Detect which cell encompasses the target text, then output its (X, Y) center coordinate. 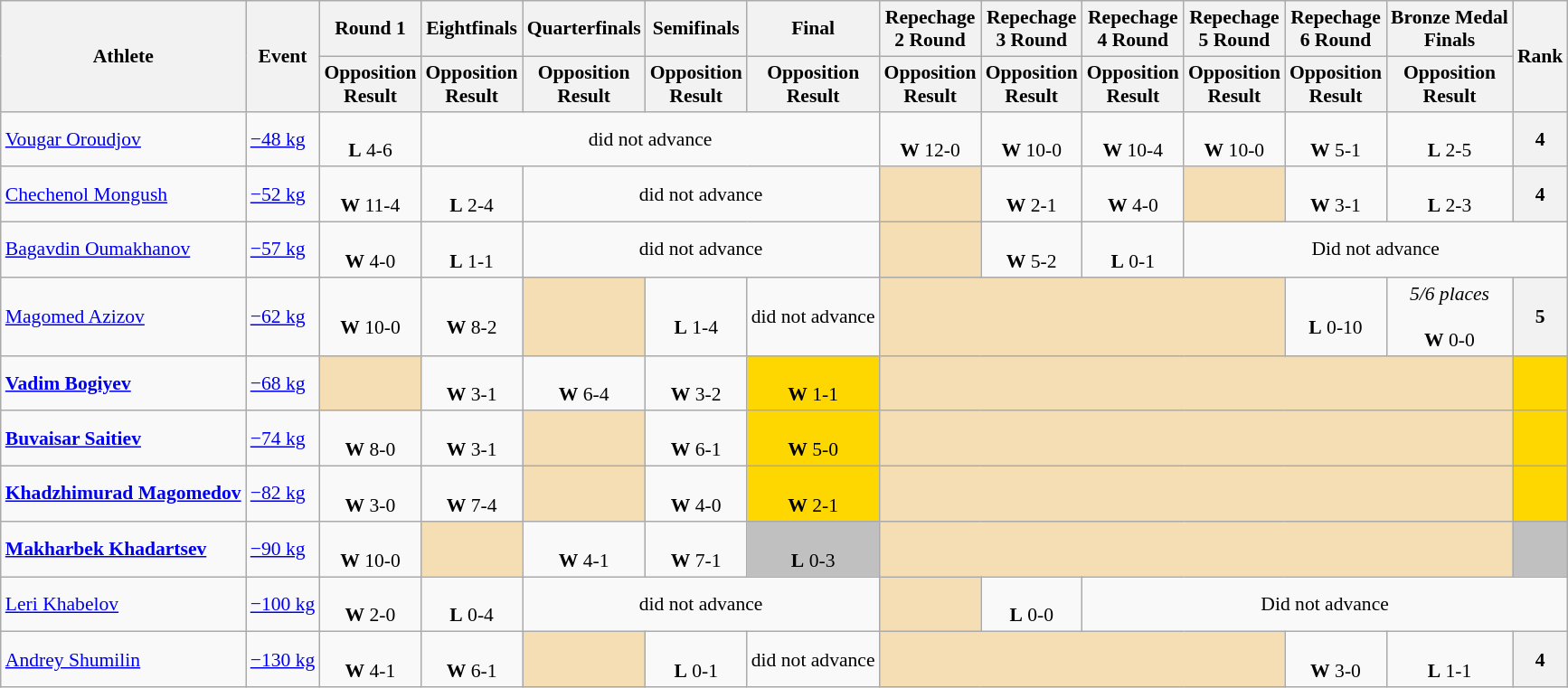
L 0-4 (472, 604)
L 0-3 (814, 550)
−52 kg (283, 195)
Repechage 5 Round (1234, 29)
Athlete (123, 56)
L 2-5 (1450, 139)
W 6-4 (584, 383)
Bronze Medal Finals (1450, 29)
W 8-0 (370, 439)
Repechage 4 Round (1133, 29)
Semifinals (696, 29)
−82 kg (283, 494)
−74 kg (283, 439)
W 5-2 (1032, 250)
Eightfinals (472, 29)
L 2-3 (1450, 195)
Round 1 (370, 29)
W 12-0 (930, 139)
W 8-2 (472, 316)
5 (1541, 316)
Makharbek Khadartsev (123, 550)
L 0-0 (1032, 604)
W 1-1 (814, 383)
Repechage 6 Round (1336, 29)
Bagavdin Oumakhanov (123, 250)
−130 kg (283, 660)
Chechenol Mongush (123, 195)
Event (283, 56)
W 7-4 (472, 494)
5/6 placesW 0-0 (1450, 316)
−100 kg (283, 604)
−68 kg (283, 383)
Andrey Shumilin (123, 660)
−48 kg (283, 139)
−62 kg (283, 316)
Repechage 3 Round (1032, 29)
−57 kg (283, 250)
W 10-4 (1133, 139)
W 2-0 (370, 604)
Magomed Azizov (123, 316)
Vadim Bogiyev (123, 383)
Leri Khabelov (123, 604)
−90 kg (283, 550)
L 4-6 (370, 139)
Khadzhimurad Magomedov (123, 494)
Vougar Oroudjov (123, 139)
Rank (1541, 56)
W 3-2 (696, 383)
Final (814, 29)
W 5-1 (1336, 139)
L 2-4 (472, 195)
W 7-1 (696, 550)
Quarterfinals (584, 29)
W 11-4 (370, 195)
W 5-0 (814, 439)
L 0-10 (1336, 316)
Repechage 2 Round (930, 29)
L 1-4 (696, 316)
Buvaisar Saitiev (123, 439)
